Return [x, y] of the center of cell containing provided text 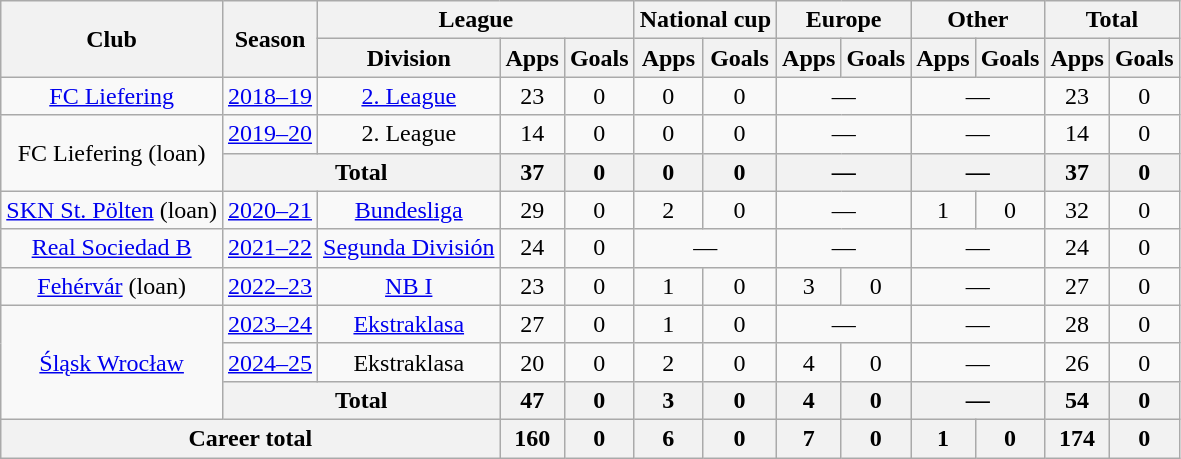
Śląsk Wrocław [112, 362]
Other [978, 20]
2020–21 [270, 210]
Fehérvár (loan) [112, 286]
2023–24 [270, 324]
Career total [250, 438]
7 [809, 438]
29 [532, 210]
2022–23 [270, 286]
Division [409, 58]
NB I [409, 286]
Club [112, 39]
National cup [705, 20]
League [476, 20]
160 [532, 438]
26 [1077, 362]
32 [1077, 210]
54 [1077, 400]
Season [270, 39]
2021–22 [270, 248]
47 [532, 400]
2019–20 [270, 134]
174 [1077, 438]
20 [532, 362]
Europe [844, 20]
Segunda División [409, 248]
Real Sociedad B [112, 248]
FC Liefering [112, 96]
28 [1077, 324]
6 [668, 438]
SKN St. Pölten (loan) [112, 210]
2018–19 [270, 96]
2024–25 [270, 362]
Bundesliga [409, 210]
FC Liefering (loan) [112, 153]
